Return (X, Y) of the center of cell containing provided text 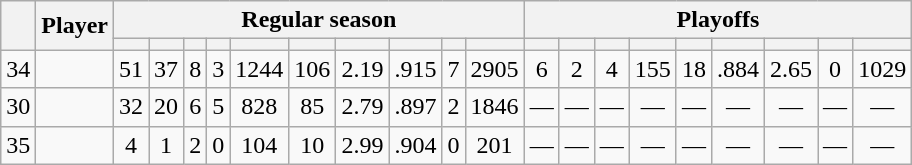
.884 (738, 69)
155 (652, 69)
.904 (416, 145)
2.99 (362, 145)
18 (694, 69)
104 (260, 145)
34 (18, 69)
5 (218, 107)
2905 (494, 69)
.897 (416, 107)
201 (494, 145)
85 (312, 107)
2.79 (362, 107)
2.65 (792, 69)
828 (260, 107)
106 (312, 69)
10 (312, 145)
1 (166, 145)
1846 (494, 107)
37 (166, 69)
51 (132, 69)
.915 (416, 69)
Playoffs (718, 20)
3 (218, 69)
35 (18, 145)
7 (454, 69)
30 (18, 107)
Player (75, 26)
2.19 (362, 69)
1244 (260, 69)
Regular season (320, 20)
1029 (882, 69)
8 (196, 69)
20 (166, 107)
32 (132, 107)
